Output the [X, Y] coordinate of the center of the cell containing the given text.  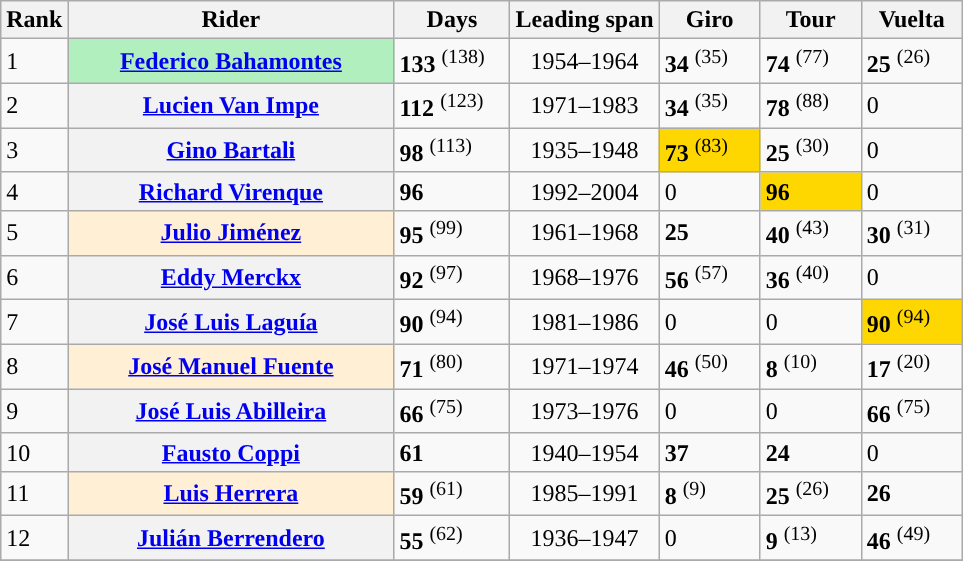
Federico Bahamontes [231, 62]
1968–1976 [584, 278]
92 (97) [452, 278]
46 (49) [912, 538]
Luis Herrera [231, 494]
Richard Virenque [231, 191]
26 [912, 494]
1985–1991 [584, 494]
8 (9) [710, 494]
1973–1976 [584, 412]
1961–1968 [584, 234]
Julián Berrendero [231, 538]
Rank [34, 20]
78 (88) [810, 106]
José Luis Laguía [231, 322]
11 [34, 494]
1954–1964 [584, 62]
Days [452, 20]
1981–1986 [584, 322]
1935–1948 [584, 150]
Julio Jiménez [231, 234]
95 (99) [452, 234]
1940–1954 [584, 452]
José Luis Abilleira [231, 412]
Rider [231, 20]
2 [34, 106]
112 (123) [452, 106]
133 (138) [452, 62]
36 (40) [810, 278]
Lucien Van Impe [231, 106]
Gino Bartali [231, 150]
40 (43) [810, 234]
56 (57) [710, 278]
46 (50) [710, 366]
25 (30) [810, 150]
5 [34, 234]
30 (31) [912, 234]
Tour [810, 20]
1992–2004 [584, 191]
1 [34, 62]
8 [34, 366]
12 [34, 538]
25 [710, 234]
1971–1974 [584, 366]
Leading span [584, 20]
55 (62) [452, 538]
71 (80) [452, 366]
4 [34, 191]
37 [710, 452]
8 (10) [810, 366]
1971–1983 [584, 106]
6 [34, 278]
24 [810, 452]
61 [452, 452]
Fausto Coppi [231, 452]
1936–1947 [584, 538]
17 (20) [912, 366]
Vuelta [912, 20]
73 (83) [710, 150]
10 [34, 452]
9 (13) [810, 538]
Eddy Merckx [231, 278]
98 (113) [452, 150]
3 [34, 150]
9 [34, 412]
Giro [710, 20]
José Manuel Fuente [231, 366]
7 [34, 322]
59 (61) [452, 494]
74 (77) [810, 62]
